Identify which cell holds the provided text, then report its (x, y) central coordinate. 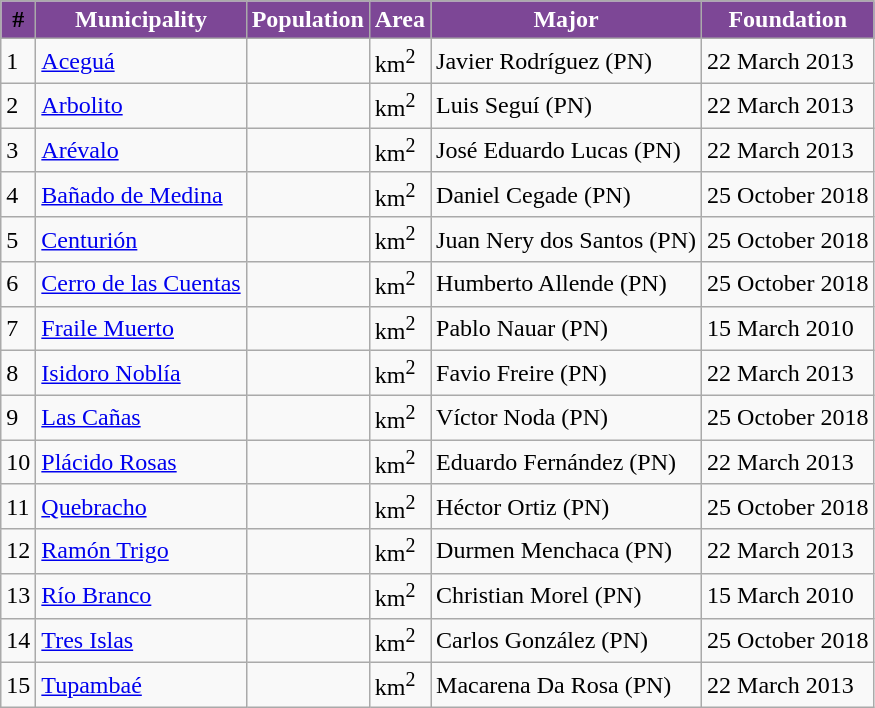
Foundation (788, 20)
9 (18, 418)
Humberto Allende (PN) (566, 284)
Plácido Rosas (141, 462)
4 (18, 194)
# (18, 20)
José Eduardo Lucas (PN) (566, 150)
Durmen Menchaca (PN) (566, 552)
1 (18, 62)
14 (18, 640)
Río Branco (141, 596)
Population (308, 20)
15 (18, 686)
Ramón Trigo (141, 552)
Tres Islas (141, 640)
Area (400, 20)
5 (18, 240)
Pablo Nauar (PN) (566, 328)
13 (18, 596)
Daniel Cegade (PN) (566, 194)
Luis Seguí (PN) (566, 106)
Arévalo (141, 150)
Quebracho (141, 506)
Christian Morel (PN) (566, 596)
6 (18, 284)
12 (18, 552)
Aceguá (141, 62)
Isidoro Noblía (141, 374)
8 (18, 374)
Carlos González (PN) (566, 640)
10 (18, 462)
Municipality (141, 20)
Centurión (141, 240)
Arbolito (141, 106)
2 (18, 106)
11 (18, 506)
Las Cañas (141, 418)
3 (18, 150)
Cerro de las Cuentas (141, 284)
Eduardo Fernández (PN) (566, 462)
Fraile Muerto (141, 328)
7 (18, 328)
Juan Nery dos Santos (PN) (566, 240)
Bañado de Medina (141, 194)
Favio Freire (PN) (566, 374)
Macarena Da Rosa (PN) (566, 686)
Major (566, 20)
Víctor Noda (PN) (566, 418)
Héctor Ortiz (PN) (566, 506)
Tupambaé (141, 686)
Javier Rodríguez (PN) (566, 62)
